From the cell containing the given text, extract its center point as (x, y) coordinate. 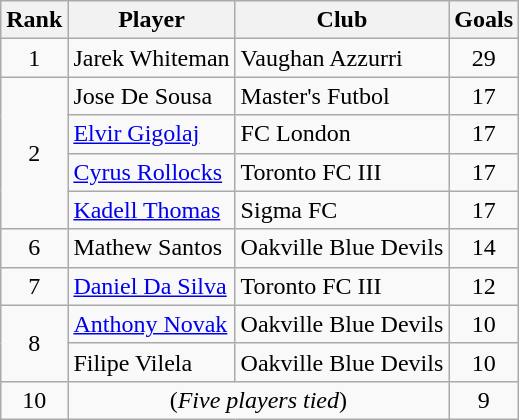
Filipe Vilela (152, 362)
Cyrus Rollocks (152, 172)
Mathew Santos (152, 248)
Elvir Gigolaj (152, 134)
29 (484, 58)
Jose De Sousa (152, 96)
8 (34, 343)
9 (484, 400)
Player (152, 20)
Rank (34, 20)
Club (342, 20)
Anthony Novak (152, 324)
7 (34, 286)
6 (34, 248)
Kadell Thomas (152, 210)
14 (484, 248)
2 (34, 153)
Vaughan Azzurri (342, 58)
(Five players tied) (258, 400)
12 (484, 286)
Daniel Da Silva (152, 286)
Jarek Whiteman (152, 58)
Master's Futbol (342, 96)
Goals (484, 20)
Sigma FC (342, 210)
1 (34, 58)
FC London (342, 134)
